Determine the (x, y) coordinate at the center of the cell enclosing the given text.  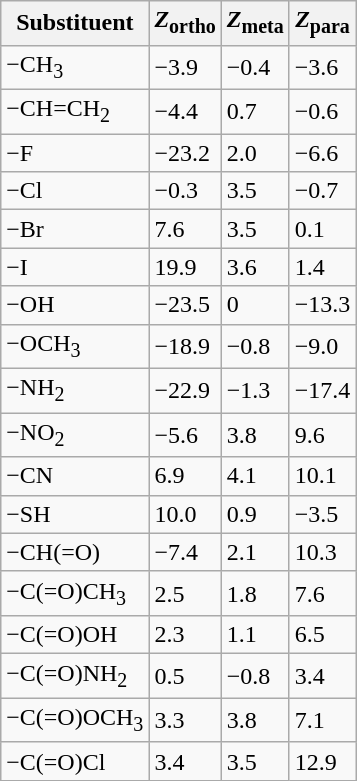
−3.5 (322, 514)
−C(=O)NH2 (75, 676)
10.1 (322, 476)
−0.6 (322, 111)
Zmeta (255, 23)
−23.5 (185, 305)
2.0 (255, 153)
−6.6 (322, 153)
Zortho (185, 23)
−3.9 (185, 67)
−23.2 (185, 153)
Substituent (75, 23)
2.5 (185, 593)
−C(=O)OCH3 (75, 720)
−CH=CH2 (75, 111)
2.3 (185, 635)
−CH(=O) (75, 552)
−0.3 (185, 191)
2.1 (255, 552)
−NO2 (75, 435)
3.3 (185, 720)
−OH (75, 305)
−22.9 (185, 390)
−NH2 (75, 390)
10.0 (185, 514)
−0.7 (322, 191)
Zpara (322, 23)
6.9 (185, 476)
−F (75, 153)
−C(=O)CH3 (75, 593)
4.1 (255, 476)
1.8 (255, 593)
9.6 (322, 435)
−3.6 (322, 67)
−CH3 (75, 67)
1.1 (255, 635)
10.3 (322, 552)
−SH (75, 514)
7.1 (322, 720)
−4.4 (185, 111)
−5.6 (185, 435)
1.4 (322, 267)
−Br (75, 229)
−0.4 (255, 67)
0.9 (255, 514)
−C(=O)OH (75, 635)
12.9 (322, 761)
−C(=O)Cl (75, 761)
−CN (75, 476)
0.5 (185, 676)
−13.3 (322, 305)
−1.3 (255, 390)
−17.4 (322, 390)
19.9 (185, 267)
−7.4 (185, 552)
−I (75, 267)
0 (255, 305)
0.1 (322, 229)
−18.9 (185, 346)
6.5 (322, 635)
3.6 (255, 267)
−OCH3 (75, 346)
−9.0 (322, 346)
0.7 (255, 111)
−Cl (75, 191)
